Provide the (x, y) coordinate of the cell's center where the given text is located.  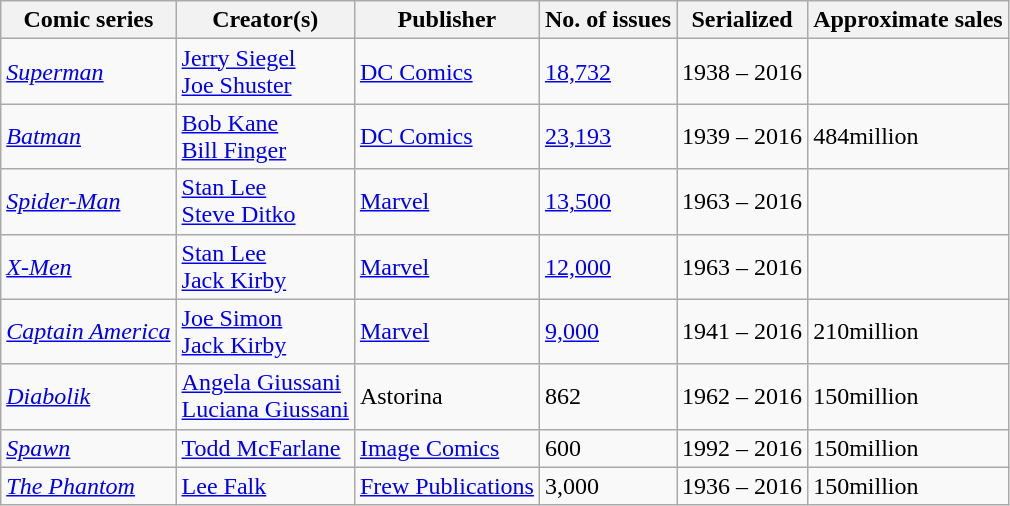
Serialized (742, 20)
X-Men (88, 266)
484million (908, 136)
Bob KaneBill Finger (265, 136)
210million (908, 332)
1962 – 2016 (742, 396)
The Phantom (88, 486)
1939 – 2016 (742, 136)
9,000 (608, 332)
600 (608, 448)
Image Comics (446, 448)
18,732 (608, 72)
Jerry Siegel Joe Shuster (265, 72)
Captain America (88, 332)
1936 – 2016 (742, 486)
Approximate sales (908, 20)
Todd McFarlane (265, 448)
1941 – 2016 (742, 332)
1938 – 2016 (742, 72)
Angela GiussaniLuciana Giussani (265, 396)
Lee Falk (265, 486)
Comic series (88, 20)
13,500 (608, 202)
Diabolik (88, 396)
Batman (88, 136)
1992 – 2016 (742, 448)
Spider-Man (88, 202)
Creator(s) (265, 20)
862 (608, 396)
Stan LeeJack Kirby (265, 266)
Frew Publications (446, 486)
Superman (88, 72)
No. of issues (608, 20)
Astorina (446, 396)
Joe SimonJack Kirby (265, 332)
Spawn (88, 448)
Publisher (446, 20)
12,000 (608, 266)
3,000 (608, 486)
Stan LeeSteve Ditko (265, 202)
23,193 (608, 136)
